Output the (X, Y) coordinate of the center of the cell containing the given text.  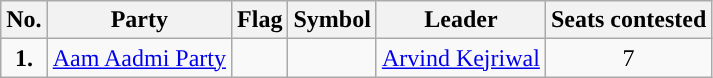
7 (628, 58)
Symbol (332, 20)
Leader (460, 20)
No. (24, 20)
Flag (260, 20)
Arvind Kejriwal (460, 58)
Aam Aadmi Party (139, 58)
1. (24, 58)
Party (139, 20)
Seats contested (628, 20)
